Return [X, Y] of the center of cell containing provided text 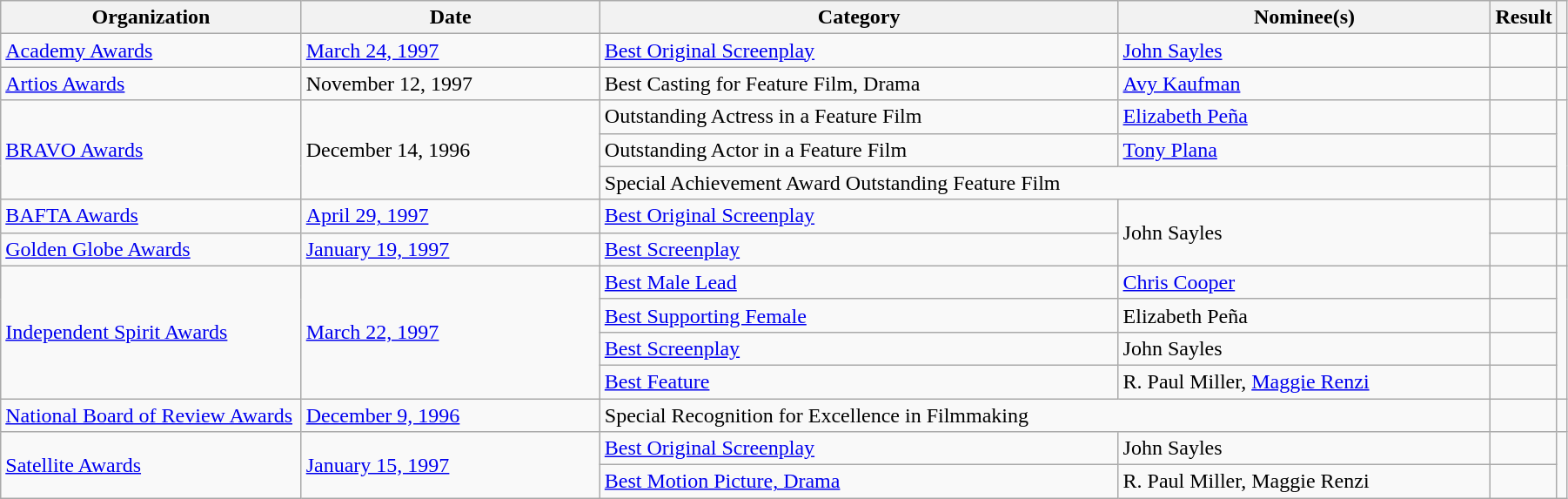
Category [859, 17]
January 15, 1997 [451, 465]
Chris Cooper [1304, 282]
Organization [151, 17]
Date [451, 17]
Tony Plana [1304, 150]
Best Casting for Feature Film, Drama [859, 84]
Special Achievement Award Outstanding Feature Film [1045, 183]
Outstanding Actress in a Feature Film [859, 117]
March 24, 1997 [451, 51]
April 29, 1997 [451, 216]
Golden Globe Awards [151, 249]
December 14, 1996 [451, 150]
March 22, 1997 [451, 332]
Best Motion Picture, Drama [859, 482]
January 19, 1997 [451, 249]
National Board of Review Awards [151, 415]
Artios Awards [151, 84]
Best Male Lead [859, 282]
Best Feature [859, 381]
Satellite Awards [151, 465]
BRAVO Awards [151, 150]
BAFTA Awards [151, 216]
Avy Kaufman [1304, 84]
Academy Awards [151, 51]
Special Recognition for Excellence in Filmmaking [1045, 415]
December 9, 1996 [451, 415]
Result [1524, 17]
Nominee(s) [1304, 17]
November 12, 1997 [451, 84]
Best Supporting Female [859, 315]
Independent Spirit Awards [151, 332]
Outstanding Actor in a Feature Film [859, 150]
